Scan for the cell matching the given text and deliver its (x, y) coordinate at center. 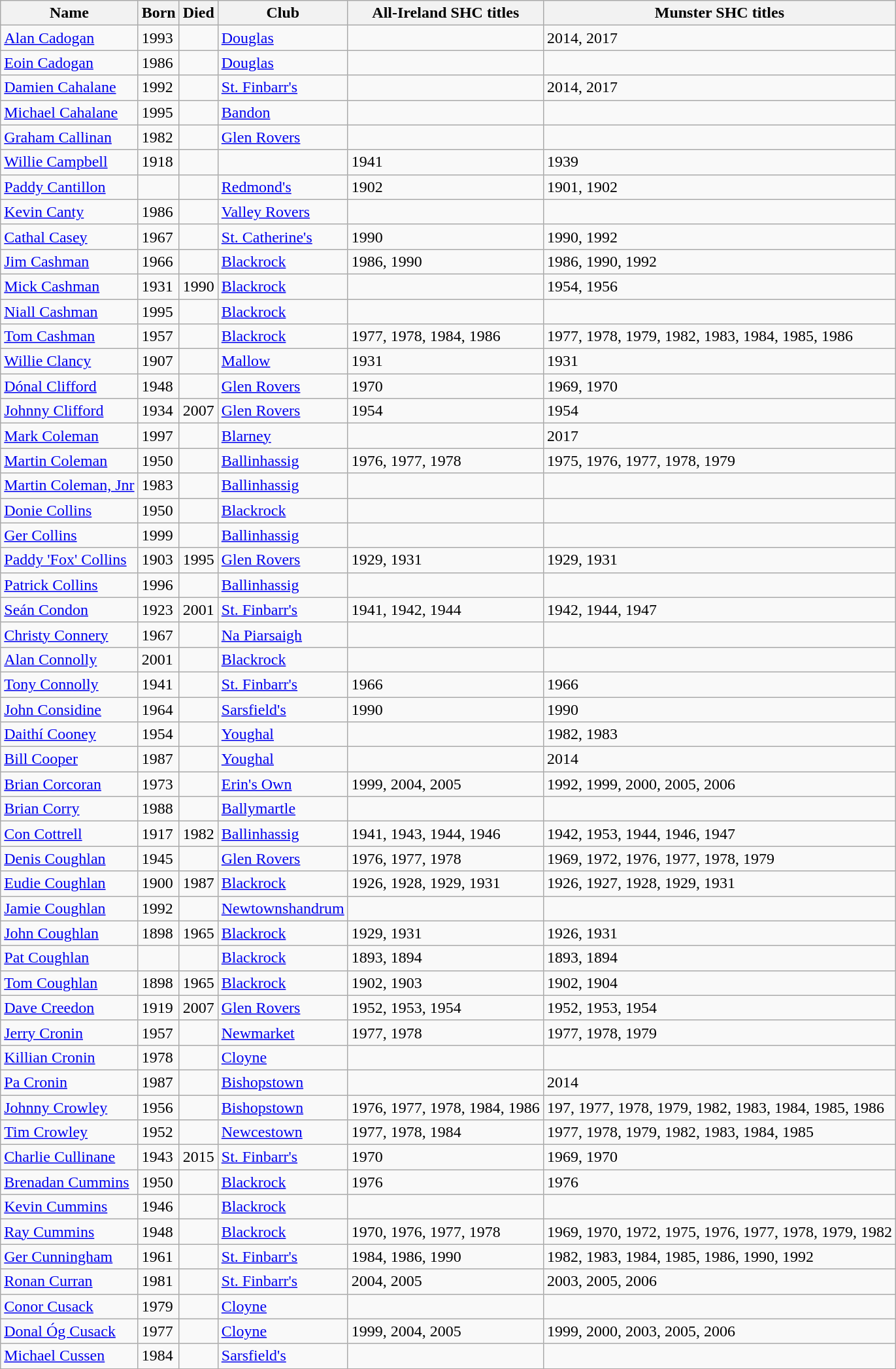
Brian Corry (69, 809)
1902, 1904 (719, 983)
Patrick Collins (69, 585)
1907 (158, 361)
1926, 1927, 1928, 1929, 1931 (719, 883)
St. Catherine's (282, 237)
1900 (158, 883)
Tim Crowley (69, 1132)
Michael Cussen (69, 1356)
Jim Cashman (69, 261)
Redmond's (282, 187)
1956 (158, 1108)
Club (282, 13)
1902, 1903 (446, 983)
1986, 1990, 1992 (719, 261)
Ballymartle (282, 809)
2017 (719, 436)
1997 (158, 436)
Willie Campbell (69, 162)
Mick Cashman (69, 286)
1901, 1902 (719, 187)
Martin Coleman, Jnr (69, 486)
Pat Coughlan (69, 958)
Michael Cahalane (69, 112)
Ger Collins (69, 535)
Erin's Own (282, 784)
Con Cottrell (69, 834)
1986, 1990 (446, 261)
1990, 1992 (719, 237)
Na Piarsaigh (282, 635)
2015 (199, 1157)
1969, 1970, 1972, 1975, 1976, 1977, 1978, 1979, 1982 (719, 1232)
Kevin Canty (69, 212)
Seán Condon (69, 610)
1970, 1976, 1977, 1978 (446, 1232)
Willie Clancy (69, 361)
Jerry Cronin (69, 1032)
1977 (158, 1331)
1977, 1978, 1984 (446, 1132)
Born (158, 13)
1942, 1953, 1944, 1946, 1947 (719, 834)
1918 (158, 162)
1923 (158, 610)
1934 (158, 411)
Tom Cashman (69, 337)
1976, 1977, 1978, 1984, 1986 (446, 1108)
Valley Rovers (282, 212)
1993 (158, 38)
1992, 1999, 2000, 2005, 2006 (719, 784)
1996 (158, 585)
1984 (158, 1356)
Died (199, 13)
John Considine (69, 709)
Newmarket (282, 1032)
1952 (158, 1132)
2003, 2005, 2006 (719, 1281)
Alan Connolly (69, 659)
1979 (158, 1306)
1982, 1983, 1984, 1985, 1986, 1990, 1992 (719, 1257)
Donie Collins (69, 510)
Johnny Clifford (69, 411)
Newcestown (282, 1132)
Niall Cashman (69, 312)
1988 (158, 809)
1946 (158, 1207)
1917 (158, 834)
1982, 1983 (719, 734)
Paddy 'Fox' Collins (69, 560)
1961 (158, 1257)
Mallow (282, 361)
Charlie Cullinane (69, 1157)
Paddy Cantillon (69, 187)
Christy Connery (69, 635)
Killian Cronin (69, 1057)
Jamie Coughlan (69, 908)
Tony Connolly (69, 684)
Mark Coleman (69, 436)
1983 (158, 486)
Daithí Cooney (69, 734)
1942, 1944, 1947 (719, 610)
Cathal Casey (69, 237)
Conor Cusack (69, 1306)
1939 (719, 162)
1978 (158, 1057)
Graham Callinan (69, 137)
1941, 1943, 1944, 1946 (446, 834)
Dónal Clifford (69, 386)
1977, 1978, 1979, 1982, 1983, 1984, 1985 (719, 1132)
1926, 1931 (719, 933)
1977, 1978, 1984, 1986 (446, 337)
1975, 1976, 1977, 1978, 1979 (719, 461)
1919 (158, 1008)
1954, 1956 (719, 286)
1984, 1986, 1990 (446, 1257)
1945 (158, 859)
Tom Coughlan (69, 983)
Donal Óg Cusack (69, 1331)
Martin Coleman (69, 461)
1999, 2000, 2003, 2005, 2006 (719, 1331)
All-Ireland SHC titles (446, 13)
1902 (446, 187)
Ray Cummins (69, 1232)
Brian Corcoran (69, 784)
John Coughlan (69, 933)
Bandon (282, 112)
Ronan Curran (69, 1281)
Munster SHC titles (719, 13)
1903 (158, 560)
1999 (158, 535)
1981 (158, 1281)
1977, 1978, 1979 (719, 1032)
Blarney (282, 436)
Johnny Crowley (69, 1108)
Newtownshandrum (282, 908)
197, 1977, 1978, 1979, 1982, 1983, 1984, 1985, 1986 (719, 1108)
Denis Coughlan (69, 859)
Damien Cahalane (69, 88)
Ger Cunningham (69, 1257)
1943 (158, 1157)
Kevin Cummins (69, 1207)
Eoin Cadogan (69, 63)
1977, 1978 (446, 1032)
Brenadan Cummins (69, 1182)
Dave Creedon (69, 1008)
Eudie Coughlan (69, 883)
1973 (158, 784)
1941, 1942, 1944 (446, 610)
2004, 2005 (446, 1281)
1964 (158, 709)
1977, 1978, 1979, 1982, 1983, 1984, 1985, 1986 (719, 337)
1926, 1928, 1929, 1931 (446, 883)
Name (69, 13)
1969, 1972, 1976, 1977, 1978, 1979 (719, 859)
Bill Cooper (69, 759)
Pa Cronin (69, 1082)
Alan Cadogan (69, 38)
